Search for the cell housing the specified text and yield its [X, Y] center coordinate. 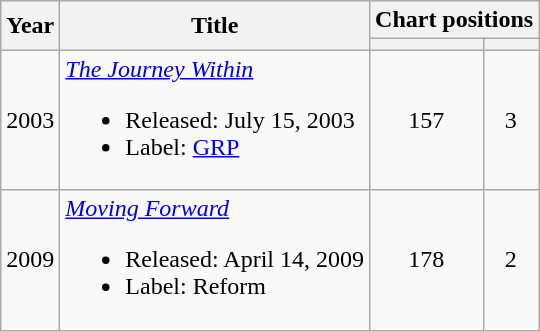
2003 [30, 120]
2 [511, 260]
Moving ForwardReleased: April 14, 2009Label: Reform [215, 260]
Chart positions [454, 20]
157 [426, 120]
Year [30, 26]
178 [426, 260]
The Journey WithinReleased: July 15, 2003Label: GRP [215, 120]
2009 [30, 260]
Title [215, 26]
3 [511, 120]
